Pinpoint the cell where the given text exists, returning its (X, Y) midpoint coordinate. 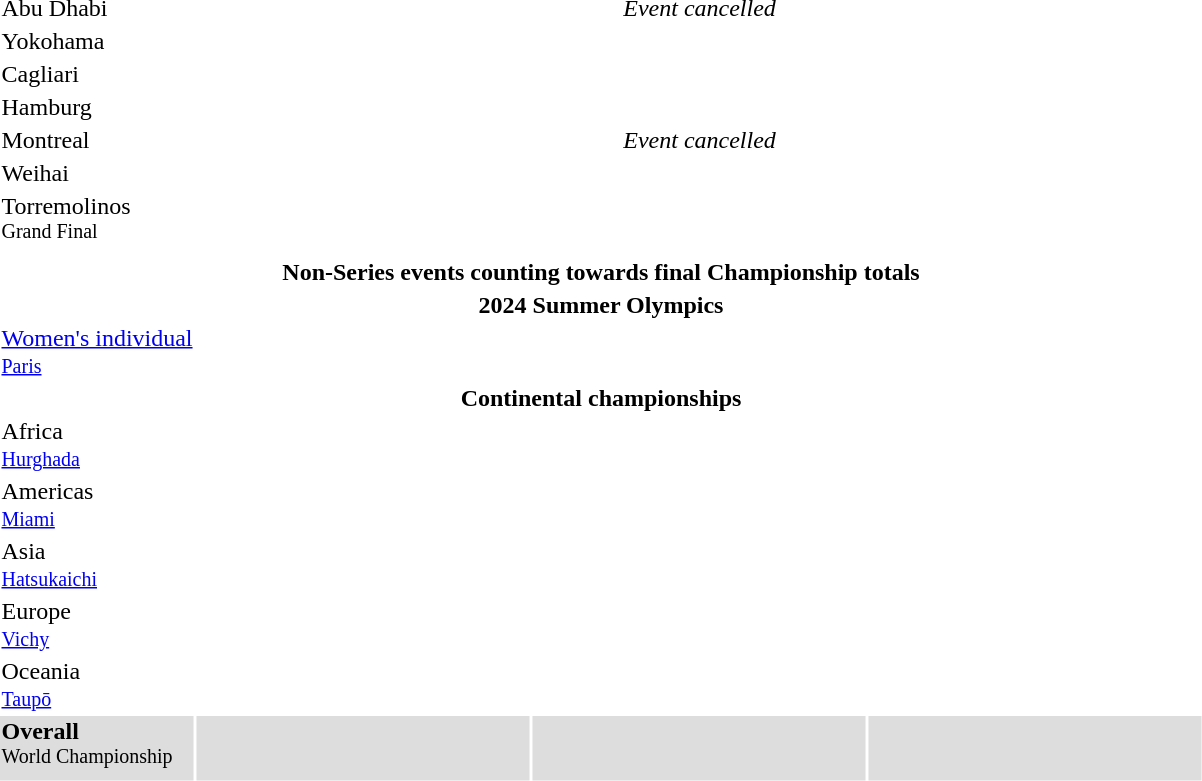
2024 Summer Olympics (601, 305)
Continental championships (601, 398)
Africa Hurghada (97, 444)
Asia Hatsukaichi (97, 564)
Non-Series events counting towards final Championship totals (601, 272)
Yokohama (97, 41)
Event cancelled (700, 140)
TorremolinosGrand Final (97, 222)
Overall World Championship (97, 748)
Americas Miami (97, 504)
Europe Vichy (97, 624)
Montreal (97, 140)
Women's individual Paris (97, 352)
Cagliari (97, 74)
Hamburg (97, 107)
Oceania Taupō (97, 684)
Weihai (97, 173)
